Return (x, y) of the center of cell containing provided text 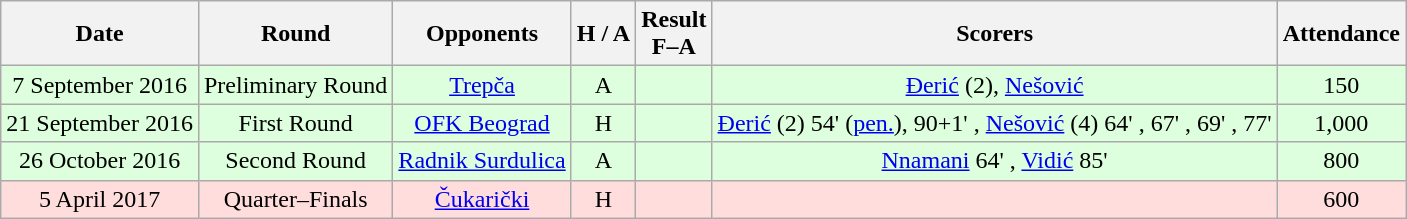
800 (1341, 161)
5 April 2017 (100, 199)
First Round (295, 123)
Opponents (482, 34)
Čukarički (482, 199)
Round (295, 34)
Second Round (295, 161)
Đerić (2) 54' (pen.), 90+1' , Nešović (4) 64' , 67' , 69' , 77' (994, 123)
Scorers (994, 34)
Date (100, 34)
Nnamani 64' , Vidić 85' (994, 161)
OFK Beograd (482, 123)
Attendance (1341, 34)
Quarter–Finals (295, 199)
1,000 (1341, 123)
600 (1341, 199)
150 (1341, 85)
Đerić (2), Nešović (994, 85)
26 October 2016 (100, 161)
7 September 2016 (100, 85)
Radnik Surdulica (482, 161)
ResultF–A (674, 34)
H / A (603, 34)
Trepča (482, 85)
21 September 2016 (100, 123)
Preliminary Round (295, 85)
